Extract the [X, Y] coordinate from the center of the cell holding the provided text.  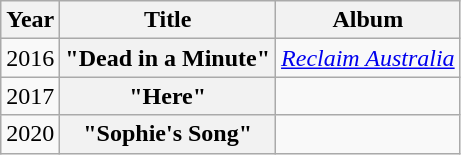
"Sophie's Song" [168, 134]
Title [168, 20]
Album [368, 20]
Reclaim Australia [368, 58]
"Here" [168, 96]
2016 [30, 58]
2020 [30, 134]
"Dead in a Minute" [168, 58]
2017 [30, 96]
Year [30, 20]
